Find where the given text appears and provide that cell's center as (x, y) coordinate. 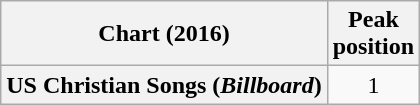
Peakposition (373, 34)
Chart (2016) (164, 34)
1 (373, 85)
US Christian Songs (Billboard) (164, 85)
